Locate the cell with the specified text and output its [x, y] center coordinate. 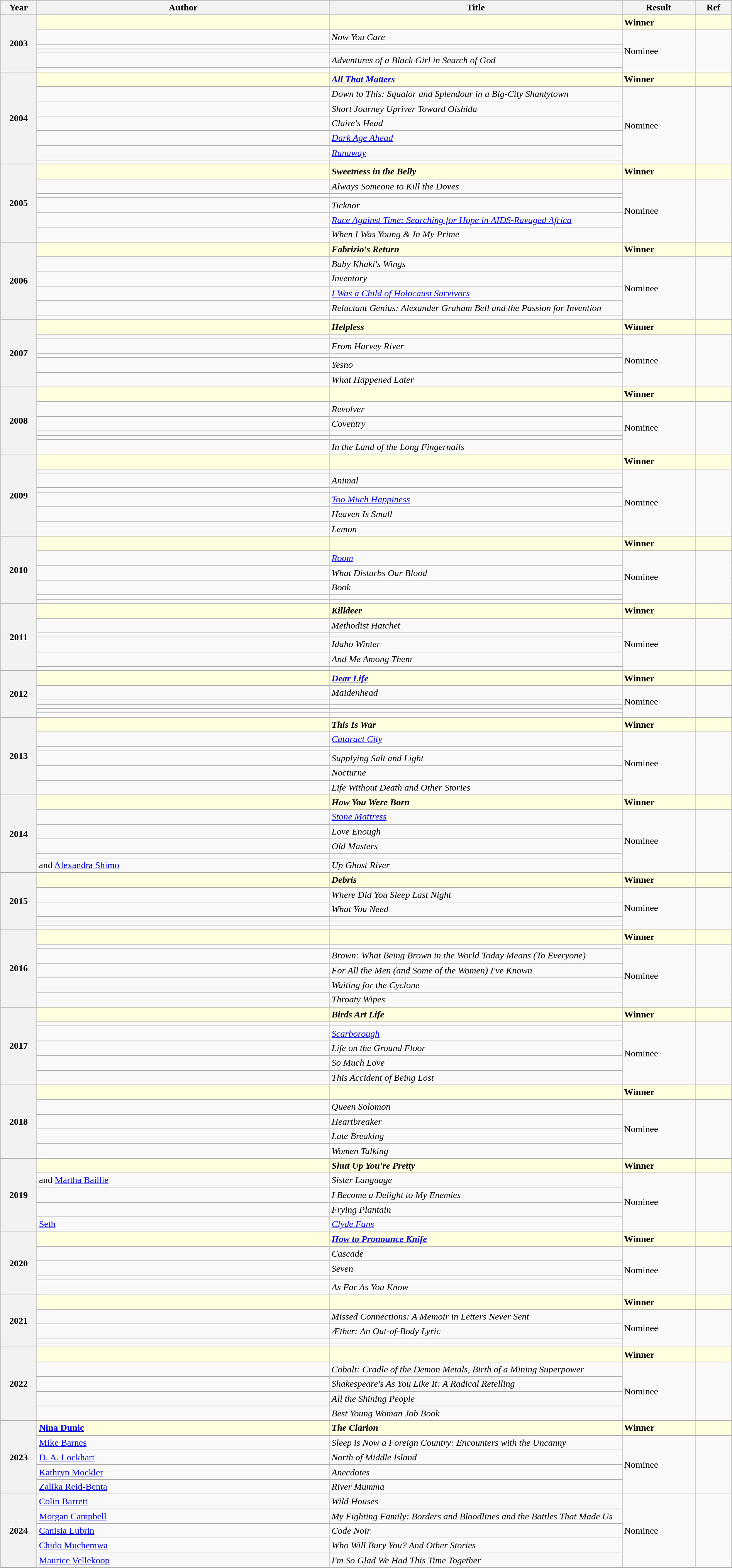
Always Someone to Kill the Doves [476, 186]
Coventry [476, 424]
Birds Art Life [476, 1014]
Too Much Happiness [476, 499]
Year [19, 8]
2023 [19, 1457]
Missed Connections: A Memoir in Letters Never Sent [476, 1317]
2019 [19, 1195]
Sweetness in the Belly [476, 172]
2009 [19, 495]
Now You Care [476, 37]
What Happened Later [476, 380]
River Mumma [476, 1487]
Animal [476, 480]
Dear Life [476, 678]
2010 [19, 570]
Heaven Is Small [476, 514]
Nocturne [476, 773]
For All the Men (and Some of the Women) I've Known [476, 970]
Cataract City [476, 739]
Cobalt: Cradle of the Demon Metals, Birth of a Mining Superpower [476, 1369]
Title [476, 8]
Seth [183, 1224]
2011 [19, 637]
Colin Barrett [183, 1501]
My Fighting Family: Borders and Bloodlines and the Battles That Made Us [476, 1516]
All That Matters [476, 79]
Old Masters [476, 846]
2006 [19, 281]
Yesno [476, 365]
2016 [19, 968]
What You Need [476, 909]
2004 [19, 118]
Killdeer [476, 611]
Author [183, 8]
2018 [19, 1122]
Scarborough [476, 1033]
2013 [19, 756]
Down to This: Squalor and Splendour in a Big-City Shantytown [476, 94]
Shakespeare's As You Like It: A Radical Retelling [476, 1384]
Maurice Vellekoop [183, 1560]
Nina Dunic [183, 1428]
2003 [19, 43]
What Disturbs Our Blood [476, 573]
Stone Mattress [476, 817]
Canisia Lubrin [183, 1531]
Baby Khaki's Wings [476, 264]
2022 [19, 1384]
Supplying Salt and Light [476, 758]
Maidenhead [476, 693]
Dark Age Ahead [476, 138]
How You Were Born [476, 802]
Who Will Bury You? And Other Stories [476, 1546]
Result [659, 8]
Love Enough [476, 831]
I Become a Delight to My Enemies [476, 1195]
and Martha Baillie [183, 1180]
2021 [19, 1321]
Brown: What Being Brown in the World Today Means (To Everyone) [476, 956]
Where Did You Sleep Last Night [476, 895]
So Much Love [476, 1063]
Fabrizio's Return [476, 249]
2007 [19, 353]
Shut Up You're Pretty [476, 1166]
Helpless [476, 327]
2005 [19, 203]
How to Pronounce Knife [476, 1239]
Frying Plantain [476, 1210]
And Me Among Them [476, 659]
Æther: An Out-of-Body Lyric [476, 1331]
This Accident of Being Lost [476, 1078]
As Far As You Know [476, 1287]
2008 [19, 421]
2015 [19, 901]
2017 [19, 1046]
Throaty Wipes [476, 1000]
Up Ghost River [476, 865]
Waiting for the Cyclone [476, 985]
Ticknor [476, 205]
From Harvey River [476, 346]
Adventures of a Black Girl in Search of God [476, 60]
Methodist Hatchet [476, 625]
Runaway [476, 152]
Revolver [476, 409]
In the Land of the Long Fingernails [476, 447]
Book [476, 588]
2020 [19, 1263]
Queen Solomon [476, 1107]
Sister Language [476, 1180]
Debris [476, 880]
North of Middle Island [476, 1457]
Late Breaking [476, 1136]
Seven [476, 1268]
2012 [19, 694]
Morgan Campbell [183, 1516]
Lemon [476, 529]
Race Against Time: Searching for Hope in AIDS-Ravaged Africa [476, 220]
D. A. Lockhart [183, 1457]
Code Noir [476, 1531]
Wild Houses [476, 1501]
2014 [19, 833]
Idaho Winter [476, 644]
Life on the Ground Floor [476, 1048]
Ref [713, 8]
Mike Barnes [183, 1443]
Women Talking [476, 1151]
Heartbreaker [476, 1122]
I'm So Glad We Had This Time Together [476, 1560]
Clyde Fans [476, 1224]
Life Without Death and Other Stories [476, 787]
Room [476, 558]
Sleep is Now a Foreign Country: Encounters with the Uncanny [476, 1443]
Cascade [476, 1254]
2024 [19, 1531]
I Was a Child of Holocaust Survivors [476, 293]
and Alexandra Shimo [183, 865]
The Clarion [476, 1428]
Chido Muchemwa [183, 1546]
Reluctant Genius: Alexander Graham Bell and the Passion for Invention [476, 308]
When I Was Young & In My Prime [476, 235]
Zalika Reid-Benta [183, 1487]
Short Journey Upriver Toward Oishida [476, 108]
Anecdotes [476, 1472]
Claire's Head [476, 123]
Inventory [476, 279]
Kathryn Mockler [183, 1472]
This Is War [476, 725]
All the Shining People [476, 1399]
Best Young Woman Job Book [476, 1413]
